Identify which cell holds the provided text, then report its (X, Y) central coordinate. 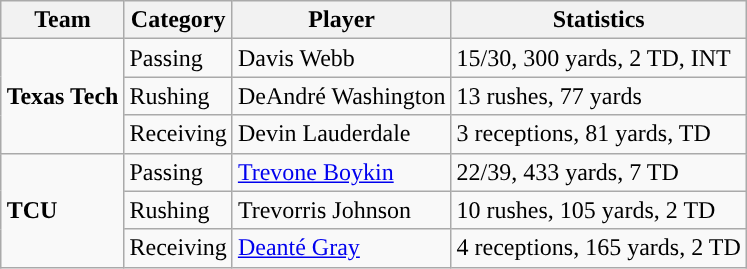
Trevone Boykin (342, 172)
TCU (62, 210)
Trevorris Johnson (342, 210)
13 rushes, 77 yards (598, 96)
Statistics (598, 20)
DeAndré Washington (342, 96)
Team (62, 20)
Deanté Gray (342, 248)
Texas Tech (62, 96)
22/39, 433 yards, 7 TD (598, 172)
Category (178, 20)
3 receptions, 81 yards, TD (598, 134)
15/30, 300 yards, 2 TD, INT (598, 58)
Player (342, 20)
Davis Webb (342, 58)
4 receptions, 165 yards, 2 TD (598, 248)
10 rushes, 105 yards, 2 TD (598, 210)
Devin Lauderdale (342, 134)
